Output the [x, y] coordinate of the center of the cell containing the given text.  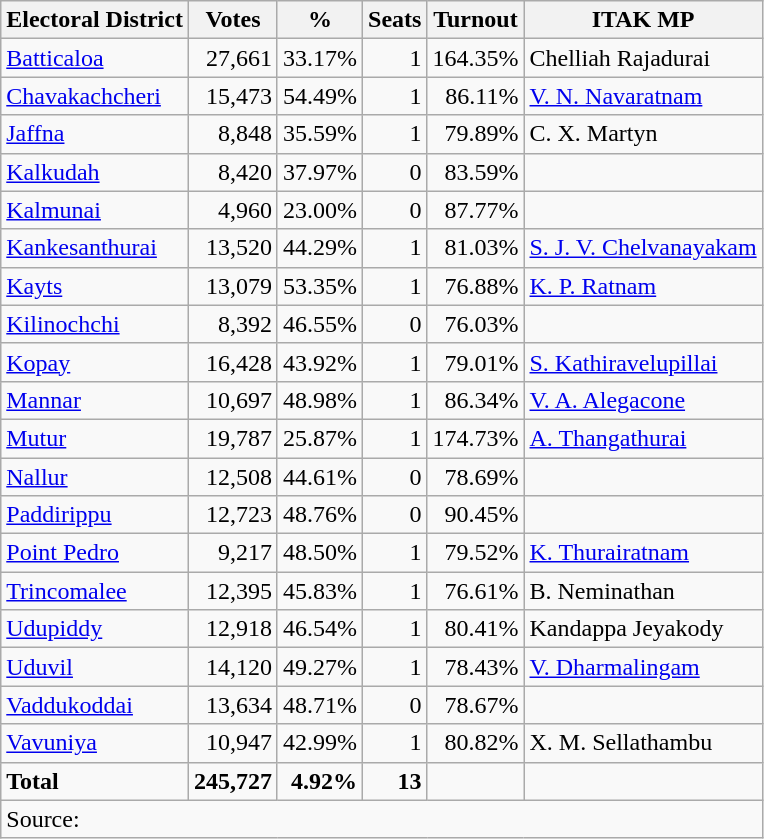
Kopay [95, 362]
Kalkudah [95, 172]
13,634 [232, 705]
23.00% [320, 210]
164.35% [476, 58]
Chavakachcheri [95, 96]
Turnout [476, 20]
Vavuniya [95, 743]
8,392 [232, 324]
Electoral District [95, 20]
86.34% [476, 400]
Kankesanthurai [95, 248]
Udupiddy [95, 629]
K. Thurairatnam [643, 553]
33.17% [320, 58]
90.45% [476, 515]
12,395 [232, 591]
78.43% [476, 667]
10,947 [232, 743]
8,848 [232, 134]
12,723 [232, 515]
81.03% [476, 248]
Seats [395, 20]
14,120 [232, 667]
35.59% [320, 134]
S. J. V. Chelvanayakam [643, 248]
V. N. Navaratnam [643, 96]
C. X. Martyn [643, 134]
25.87% [320, 438]
4,960 [232, 210]
16,428 [232, 362]
Mutur [95, 438]
53.35% [320, 286]
13,520 [232, 248]
Vaddukoddai [95, 705]
174.73% [476, 438]
46.54% [320, 629]
Kayts [95, 286]
27,661 [232, 58]
48.76% [320, 515]
15,473 [232, 96]
Kalmunai [95, 210]
76.61% [476, 591]
Batticaloa [95, 58]
10,697 [232, 400]
A. Thangathurai [643, 438]
44.61% [320, 477]
Source: [382, 819]
83.59% [476, 172]
Total [95, 781]
9,217 [232, 553]
245,727 [232, 781]
76.88% [476, 286]
19,787 [232, 438]
13 [395, 781]
Kilinochchi [95, 324]
78.67% [476, 705]
Point Pedro [95, 553]
4.92% [320, 781]
79.52% [476, 553]
49.27% [320, 667]
Chelliah Rajadurai [643, 58]
45.83% [320, 591]
12,508 [232, 477]
ITAK MP [643, 20]
13,079 [232, 286]
Jaffna [95, 134]
Votes [232, 20]
43.92% [320, 362]
K. P. Ratnam [643, 286]
V. A. Alegacone [643, 400]
42.99% [320, 743]
44.29% [320, 248]
X. M. Sellathambu [643, 743]
79.01% [476, 362]
Paddirippu [95, 515]
76.03% [476, 324]
80.82% [476, 743]
8,420 [232, 172]
48.71% [320, 705]
S. Kathiravelupillai [643, 362]
78.69% [476, 477]
87.77% [476, 210]
B. Neminathan [643, 591]
79.89% [476, 134]
V. Dharmalingam [643, 667]
% [320, 20]
48.50% [320, 553]
46.55% [320, 324]
37.97% [320, 172]
86.11% [476, 96]
Trincomalee [95, 591]
12,918 [232, 629]
80.41% [476, 629]
Mannar [95, 400]
48.98% [320, 400]
Nallur [95, 477]
Kandappa Jeyakody [643, 629]
54.49% [320, 96]
Uduvil [95, 667]
